Scan for the cell matching the given text and deliver its (X, Y) coordinate at center. 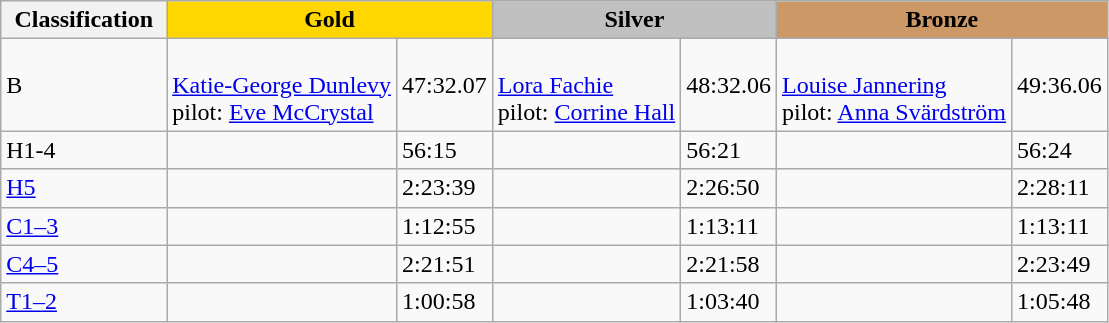
56:15 (445, 150)
49:36.06 (1060, 85)
2:21:51 (445, 264)
48:32.06 (729, 85)
T1–2 (84, 302)
Katie-George Dunlevypilot: Eve McCrystal (282, 85)
1:05:48 (1060, 302)
2:26:50 (729, 188)
56:24 (1060, 150)
1:03:40 (729, 302)
H5 (84, 188)
Lora Fachiepilot: Corrine Hall (586, 85)
C1–3 (84, 226)
56:21 (729, 150)
Silver (634, 20)
1:00:58 (445, 302)
1:12:55 (445, 226)
Bronze (942, 20)
47:32.07 (445, 85)
2:28:11 (1060, 188)
H1-4 (84, 150)
Gold (330, 20)
C4–5 (84, 264)
2:23:49 (1060, 264)
2:21:58 (729, 264)
B (84, 85)
Classification (84, 20)
Louise Janneringpilot: Anna Svärdström (894, 85)
2:23:39 (445, 188)
